Provide the [x, y] coordinate of the cell's center where the given text is located.  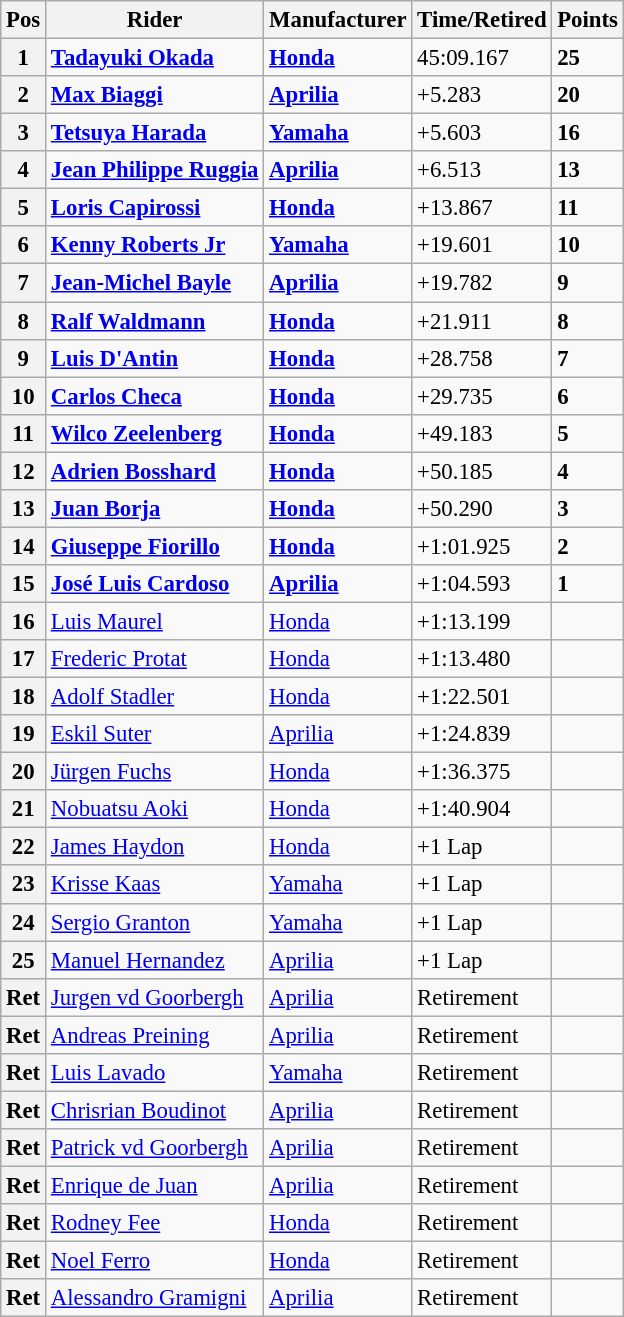
Sergio Granton [155, 922]
Pos [24, 20]
Kenny Roberts Jr [155, 245]
24 [24, 922]
Manufacturer [338, 20]
Giuseppe Fiorillo [155, 546]
21 [24, 809]
Max Biaggi [155, 95]
+50.185 [482, 471]
James Haydon [155, 847]
18 [24, 697]
Tetsuya Harada [155, 133]
Adrien Bosshard [155, 471]
Tadayuki Okada [155, 58]
+1:04.593 [482, 584]
Enrique de Juan [155, 1185]
Jurgen vd Goorbergh [155, 997]
+49.183 [482, 433]
Manuel Hernandez [155, 960]
Time/Retired [482, 20]
Jean Philippe Ruggia [155, 170]
Wilco Zeelenberg [155, 433]
+1:01.925 [482, 546]
Luis D'Antin [155, 358]
Luis Maurel [155, 621]
+1:24.839 [482, 734]
Jean-Michel Bayle [155, 283]
45:09.167 [482, 58]
+28.758 [482, 358]
Ralf Waldmann [155, 321]
Krisse Kaas [155, 885]
Rodney Fee [155, 1223]
Alessandro Gramigni [155, 1298]
23 [24, 885]
+19.601 [482, 245]
+1:13.480 [482, 659]
Chrisrian Boudinot [155, 1110]
+5.603 [482, 133]
Patrick vd Goorbergh [155, 1148]
José Luis Cardoso [155, 584]
+5.283 [482, 95]
Frederic Protat [155, 659]
+6.513 [482, 170]
17 [24, 659]
+13.867 [482, 208]
+1:40.904 [482, 809]
+50.290 [482, 509]
12 [24, 471]
+19.782 [482, 283]
Loris Capirossi [155, 208]
Eskil Suter [155, 734]
+21.911 [482, 321]
+1:13.199 [482, 621]
15 [24, 584]
Juan Borja [155, 509]
14 [24, 546]
Nobuatsu Aoki [155, 809]
Andreas Preining [155, 1035]
Rider [155, 20]
+29.735 [482, 396]
+1:22.501 [482, 697]
Luis Lavado [155, 1073]
Noel Ferro [155, 1261]
Points [588, 20]
19 [24, 734]
+1:36.375 [482, 772]
22 [24, 847]
Jürgen Fuchs [155, 772]
Carlos Checa [155, 396]
Adolf Stadler [155, 697]
